Search for the cell housing the specified text and yield its [X, Y] center coordinate. 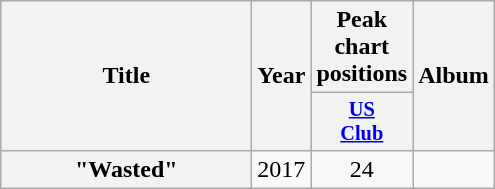
2017 [282, 169]
USClub [362, 122]
Peak chart positions [362, 47]
24 [362, 169]
"Wasted" [126, 169]
Album [454, 76]
Title [126, 76]
Year [282, 76]
